Return (x, y) of the center of cell containing provided text 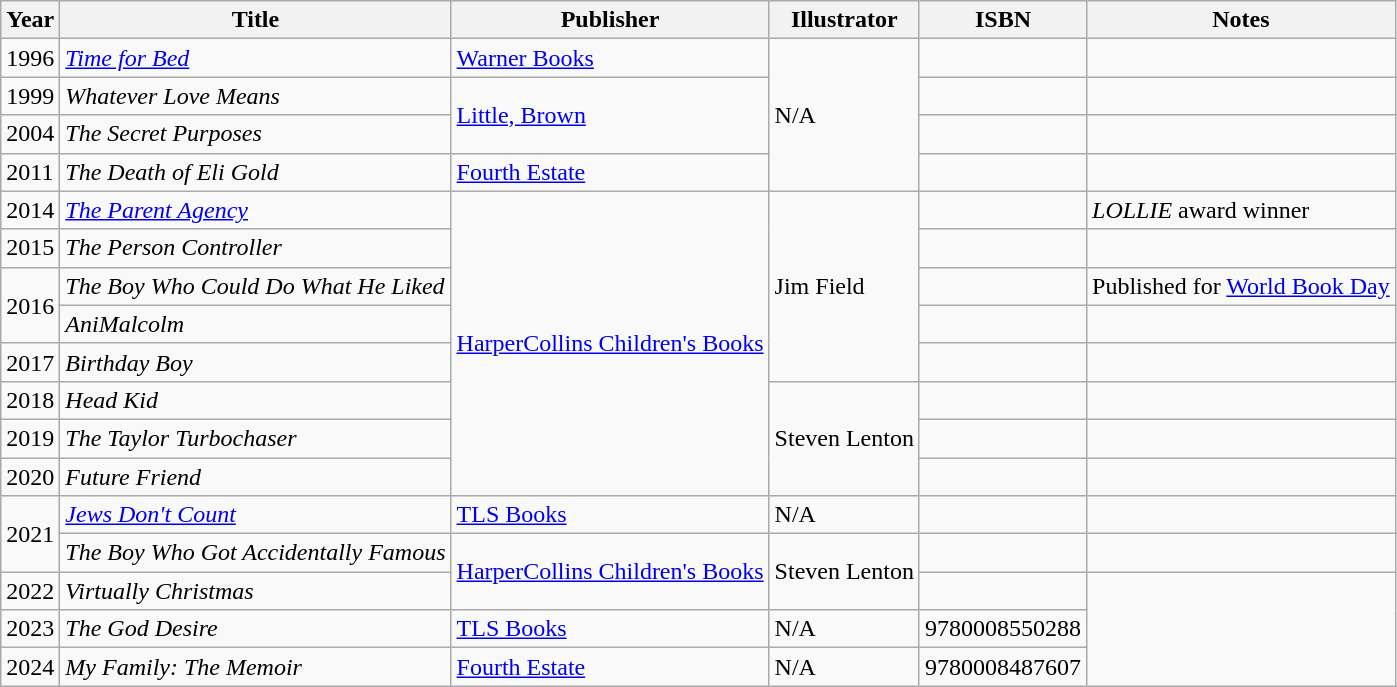
9780008487607 (1002, 667)
2017 (30, 362)
AniMalcolm (256, 324)
2015 (30, 248)
The Secret Purposes (256, 134)
Little, Brown (610, 115)
Time for Bed (256, 58)
2016 (30, 305)
Virtually Christmas (256, 591)
Jews Don't Count (256, 515)
Whatever Love Means (256, 96)
The Parent Agency (256, 210)
The Boy Who Could Do What He Liked (256, 286)
2022 (30, 591)
2023 (30, 629)
2004 (30, 134)
The God Desire (256, 629)
Jim Field (844, 286)
Future Friend (256, 477)
2019 (30, 438)
The Person Controller (256, 248)
The Death of Eli Gold (256, 172)
ISBN (1002, 20)
LOLLIE award winner (1242, 210)
2011 (30, 172)
1999 (30, 96)
Illustrator (844, 20)
Head Kid (256, 400)
Warner Books (610, 58)
Title (256, 20)
Published for World Book Day (1242, 286)
My Family: The Memoir (256, 667)
9780008550288 (1002, 629)
Notes (1242, 20)
1996 (30, 58)
Year (30, 20)
2020 (30, 477)
Publisher (610, 20)
Birthday Boy (256, 362)
2021 (30, 534)
The Taylor Turbochaser (256, 438)
2014 (30, 210)
2024 (30, 667)
The Boy Who Got Accidentally Famous (256, 553)
2018 (30, 400)
